Locate the cell with the specified text and output its [X, Y] center coordinate. 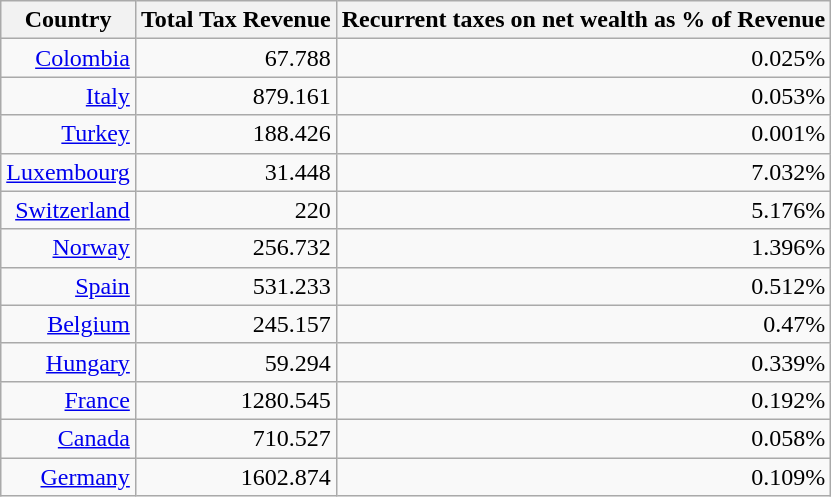
59.294 [236, 362]
0.512% [584, 286]
Belgium [68, 324]
1280.545 [236, 400]
France [68, 400]
Germany [68, 477]
Colombia [68, 58]
0.001% [584, 134]
710.527 [236, 438]
Luxembourg [68, 172]
0.025% [584, 58]
1602.874 [236, 477]
7.032% [584, 172]
5.176% [584, 210]
Switzerland [68, 210]
Total Tax Revenue [236, 20]
Canada [68, 438]
Spain [68, 286]
0.339% [584, 362]
220 [236, 210]
Italy [68, 96]
Norway [68, 248]
1.396% [584, 248]
31.448 [236, 172]
879.161 [236, 96]
0.192% [584, 400]
0.47% [584, 324]
Hungary [68, 362]
531.233 [236, 286]
0.109% [584, 477]
67.788 [236, 58]
0.058% [584, 438]
0.053% [584, 96]
256.732 [236, 248]
Turkey [68, 134]
188.426 [236, 134]
245.157 [236, 324]
Recurrent taxes on net wealth as % of Revenue [584, 20]
Country [68, 20]
